Determine the (X, Y) coordinate at the center of the cell enclosing the given text.  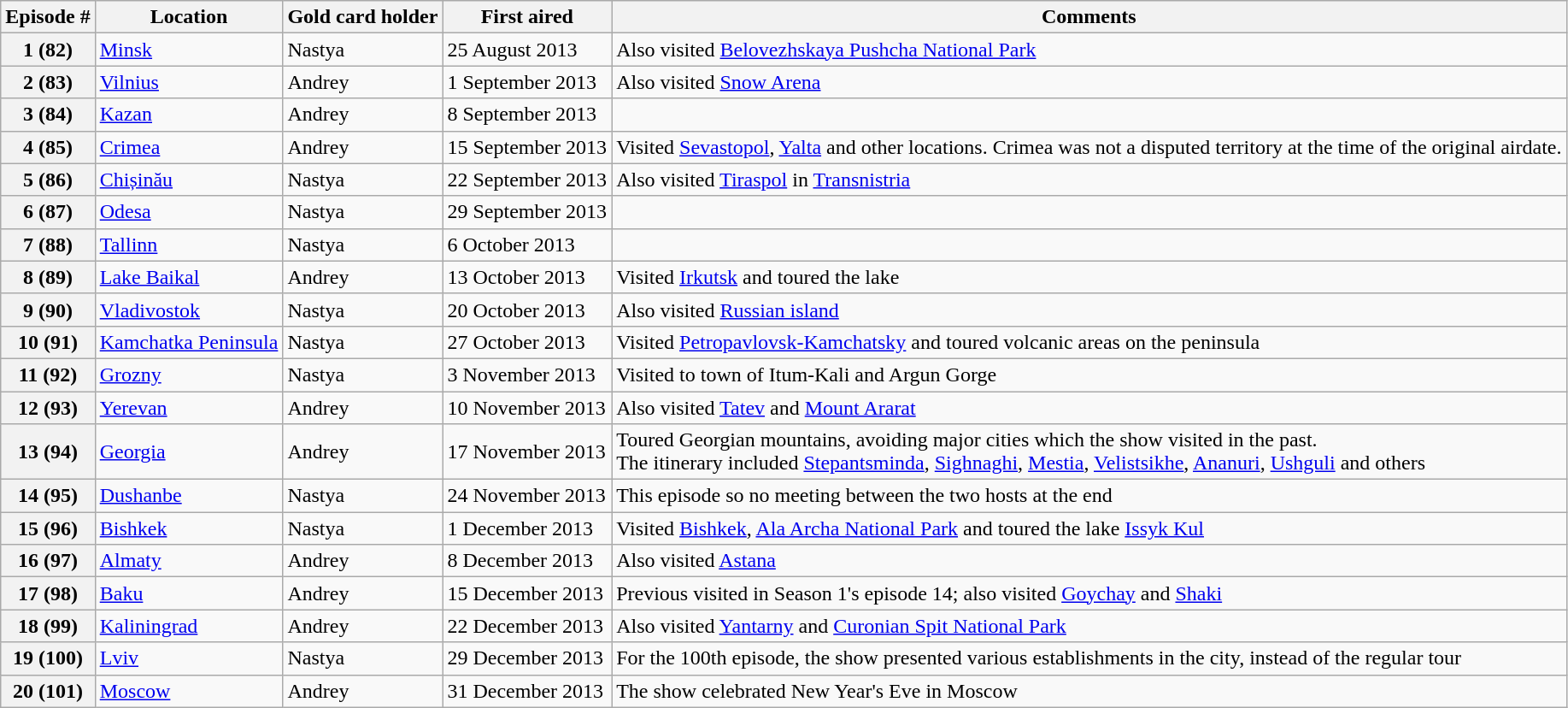
7 (88) (48, 245)
Dushanbe (189, 496)
Visited to town of Itum-Kali and Argun Gorge (1089, 375)
10 (91) (48, 342)
5 (86) (48, 180)
12 (93) (48, 408)
Kamchatka Peninsula (189, 342)
Episode # (48, 17)
31 December 2013 (527, 691)
Also visited Yantarny and Curonian Spit National Park (1089, 626)
19 (100) (48, 658)
4 (85) (48, 147)
The show celebrated New Year's Eve in Moscow (1089, 691)
Also visited Tatev and Mount Ararat (1089, 408)
Odesa (189, 212)
25 August 2013 (527, 50)
13 (94) (48, 451)
1 September 2013 (527, 82)
Previous visited in Season 1's episode 14; also visited Goychay and Shaki (1089, 593)
Vilnius (189, 82)
Minsk (189, 50)
Kaliningrad (189, 626)
18 (99) (48, 626)
Comments (1089, 17)
6 (87) (48, 212)
1 (82) (48, 50)
First aired (527, 17)
3 November 2013 (527, 375)
29 December 2013 (527, 658)
Moscow (189, 691)
Bishkek (189, 528)
Visited Petropavlovsk-Kamchatsky and toured volcanic areas on the peninsula (1089, 342)
Kazan (189, 115)
15 (96) (48, 528)
For the 100th episode, the show presented various establishments in the city, instead of the regular tour (1089, 658)
Lviv (189, 658)
8 December 2013 (527, 561)
Chișinău (189, 180)
13 October 2013 (527, 277)
Also visited Belovezhskaya Pushcha National Park (1089, 50)
1 December 2013 (527, 528)
Vladivostok (189, 310)
22 September 2013 (527, 180)
29 September 2013 (527, 212)
14 (95) (48, 496)
24 November 2013 (527, 496)
Also visited Russian island (1089, 310)
Visited Bishkek, Ala Archa National Park and toured the lake Issyk Kul (1089, 528)
Baku (189, 593)
Almaty (189, 561)
11 (92) (48, 375)
Visited Sevastopol, Yalta and other locations. Crimea was not a disputed territory at the time of the original airdate. (1089, 147)
8 September 2013 (527, 115)
This episode so no meeting between the two hosts at the end (1089, 496)
Lake Baikal (189, 277)
15 December 2013 (527, 593)
Also visited Snow Arena (1089, 82)
Yerevan (189, 408)
Visited Irkutsk and toured the lake (1089, 277)
16 (97) (48, 561)
22 December 2013 (527, 626)
Tallinn (189, 245)
Also visited Astana (1089, 561)
6 October 2013 (527, 245)
17 November 2013 (527, 451)
Also visited Tiraspol in Transnistria (1089, 180)
Gold card holder (362, 17)
Crimea (189, 147)
10 November 2013 (527, 408)
20 October 2013 (527, 310)
Georgia (189, 451)
8 (89) (48, 277)
3 (84) (48, 115)
15 September 2013 (527, 147)
9 (90) (48, 310)
Location (189, 17)
Grozny (189, 375)
2 (83) (48, 82)
20 (101) (48, 691)
17 (98) (48, 593)
27 October 2013 (527, 342)
